For the text-containing cell, return its midpoint in (x, y) coordinate format. 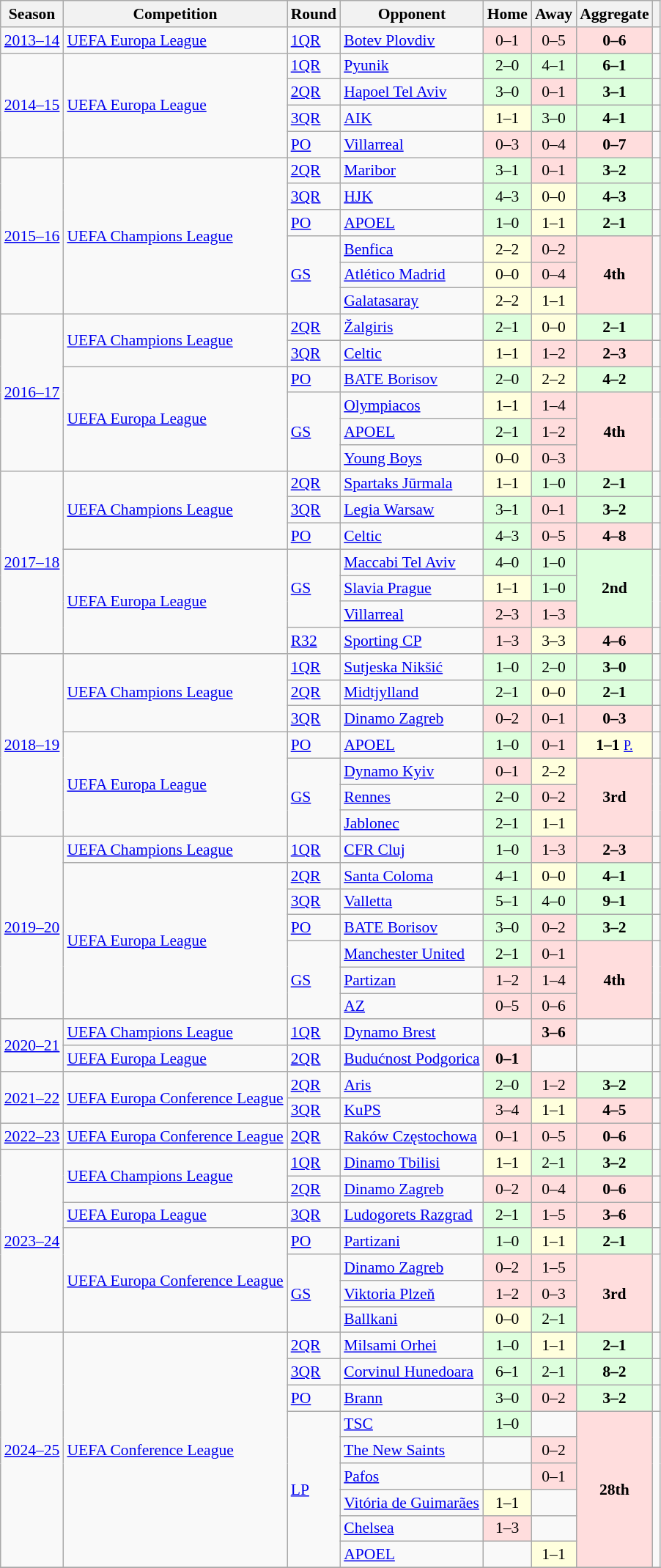
Midtjylland (412, 693)
Round (314, 14)
4–2 (614, 380)
Dynamo Brest (412, 1033)
Pyunik (412, 66)
AIK (412, 119)
2014–15 (32, 105)
3–3 (554, 641)
0–7 (614, 144)
Rennes (412, 798)
Jablonec (412, 824)
2017–18 (32, 562)
Aggregate (614, 14)
28th (614, 1490)
Vitória de Guimarães (412, 1503)
Pafos (412, 1476)
2024–25 (32, 1450)
2021–22 (32, 1098)
Sporting CP (412, 641)
2018–19 (32, 745)
Hapoel Tel Aviv (412, 92)
Away (554, 14)
2013–14 (32, 40)
LP (314, 1490)
Young Boys (412, 458)
Benfica (412, 249)
Sutjeska Nikšić (412, 667)
Maribor (412, 171)
3–4 (507, 1111)
2023–24 (32, 1242)
Season (32, 14)
1–1 P. (614, 746)
Brann (412, 1398)
UEFA Conference League (174, 1450)
Valletta (412, 902)
Žalgiris (412, 328)
Manchester United (412, 954)
Corvinul Hunedoara (412, 1372)
Dynamo Kyiv (412, 771)
Ballkani (412, 1319)
5–1 (507, 902)
Milsami Orhei (412, 1346)
The New Saints (412, 1451)
2nd (614, 588)
TSC (412, 1424)
Competition (174, 14)
KuPS (412, 1111)
CFR Cluj (412, 850)
AZ (412, 1006)
Chelsea (412, 1528)
Legia Warsaw (412, 510)
2015–16 (32, 236)
Slavia Prague (412, 589)
2016–17 (32, 393)
8–2 (614, 1372)
R32 (314, 641)
Opponent (412, 14)
Botev Plovdiv (412, 40)
HJK (412, 197)
Budućnost Podgorica (412, 1059)
Viktoria Plzeň (412, 1294)
Atlético Madrid (412, 275)
2020–21 (32, 1045)
2019–20 (32, 928)
Santa Coloma (412, 876)
4–5 (614, 1111)
Home (507, 14)
Aris (412, 1085)
Maccabi Tel Aviv (412, 562)
2022–23 (32, 1137)
Galatasaray (412, 301)
Partizani (412, 1242)
4–6 (614, 641)
9–1 (614, 902)
Dinamo Tbilisi (412, 1163)
Partizan (412, 980)
Olympiacos (412, 406)
4–8 (614, 537)
Ludogorets Razgrad (412, 1215)
Raków Częstochowa (412, 1137)
Spartaks Jūrmala (412, 484)
